Output the (x, y) coordinate of the center of the cell containing the given text.  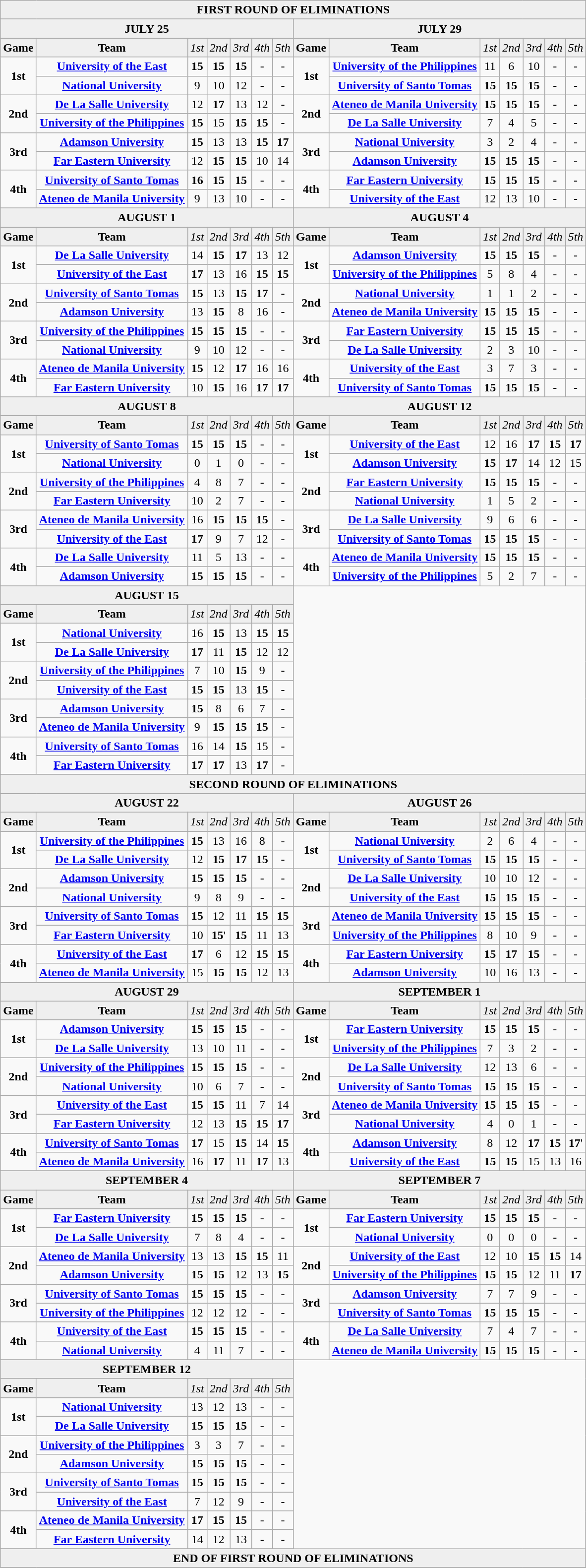
AUGUST 22 (147, 803)
JULY 29 (439, 29)
AUGUST 8 (147, 406)
SEPTEMBER 1 (439, 992)
SECOND ROUND OF ELIMINATIONS (293, 784)
AUGUST 1 (147, 217)
FIRST ROUND OF ELIMINATIONS (293, 10)
END OF FIRST ROUND OF ELIMINATIONS (293, 1558)
17' (576, 1142)
AUGUST 12 (439, 406)
SEPTEMBER 7 (439, 1181)
AUGUST 26 (439, 803)
SEPTEMBER 12 (147, 1369)
15' (218, 935)
JULY 25 (147, 29)
AUGUST 4 (439, 217)
SEPTEMBER 4 (147, 1181)
AUGUST 15 (147, 595)
AUGUST 29 (147, 992)
